Identify which cell holds the provided text, then report its (x, y) central coordinate. 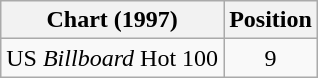
Chart (1997) (112, 20)
9 (271, 58)
Position (271, 20)
US Billboard Hot 100 (112, 58)
